From the cell containing the given text, extract its center point as (x, y) coordinate. 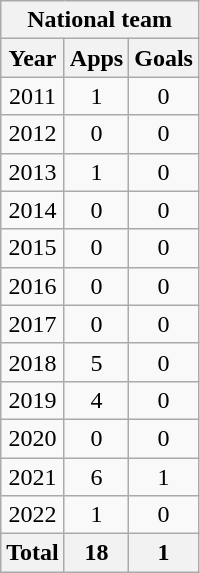
2015 (33, 248)
2021 (33, 477)
2020 (33, 438)
6 (96, 477)
Apps (96, 58)
2019 (33, 400)
5 (96, 362)
2012 (33, 134)
2018 (33, 362)
2016 (33, 286)
Goals (164, 58)
2013 (33, 172)
Total (33, 553)
Year (33, 58)
18 (96, 553)
2022 (33, 515)
4 (96, 400)
2014 (33, 210)
2017 (33, 324)
National team (100, 20)
2011 (33, 96)
